Identify which cell holds the provided text, then report its [x, y] central coordinate. 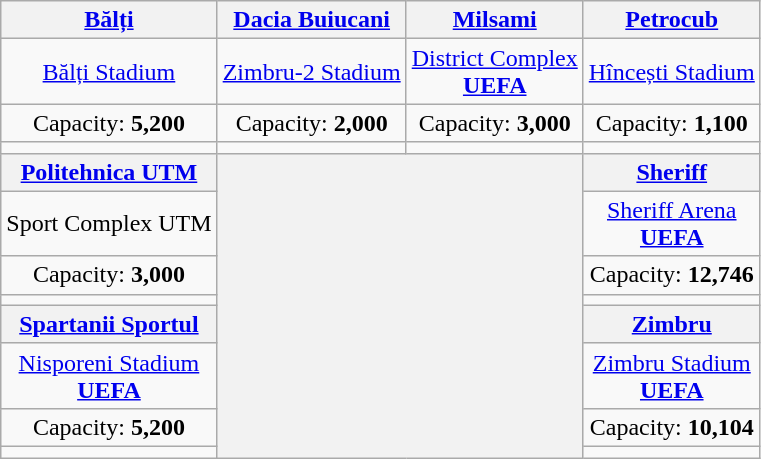
Politehnica UTM [109, 172]
Petrocub [672, 20]
Zimbru-2 Stadium [312, 72]
Hîncești Stadium [672, 72]
Nisporeni StadiumUEFA [109, 376]
Capacity: 10,104 [672, 427]
Bălți [109, 20]
Capacity: 1,100 [672, 123]
Capacity: 12,746 [672, 275]
Sport Complex UTM [109, 224]
Sheriff [672, 172]
District ComplexUEFA [494, 72]
Bălți Stadium [109, 72]
Spartanii Sportul [109, 324]
Dacia Buiucani [312, 20]
Capacity: 2,000 [312, 123]
Milsami [494, 20]
Zimbru [672, 324]
Sheriff ArenaUEFA [672, 224]
Zimbru StadiumUEFA [672, 376]
